Locate the cell with the specified text and output its [x, y] center coordinate. 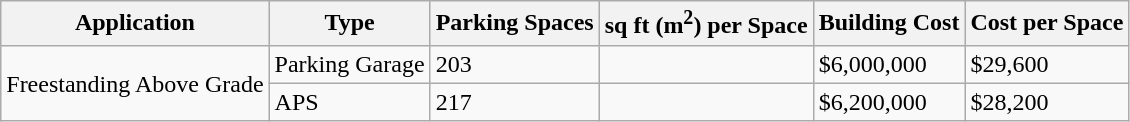
203 [514, 64]
Cost per Space [1047, 24]
Building Cost [889, 24]
217 [514, 102]
Parking Spaces [514, 24]
sq ft (m2) per Space [706, 24]
$29,600 [1047, 64]
Application [135, 24]
$28,200 [1047, 102]
Parking Garage [350, 64]
$6,000,000 [889, 64]
Type [350, 24]
APS [350, 102]
$6,200,000 [889, 102]
Freestanding Above Grade [135, 83]
